Extract the (x, y) coordinate from the center of the cell holding the provided text.  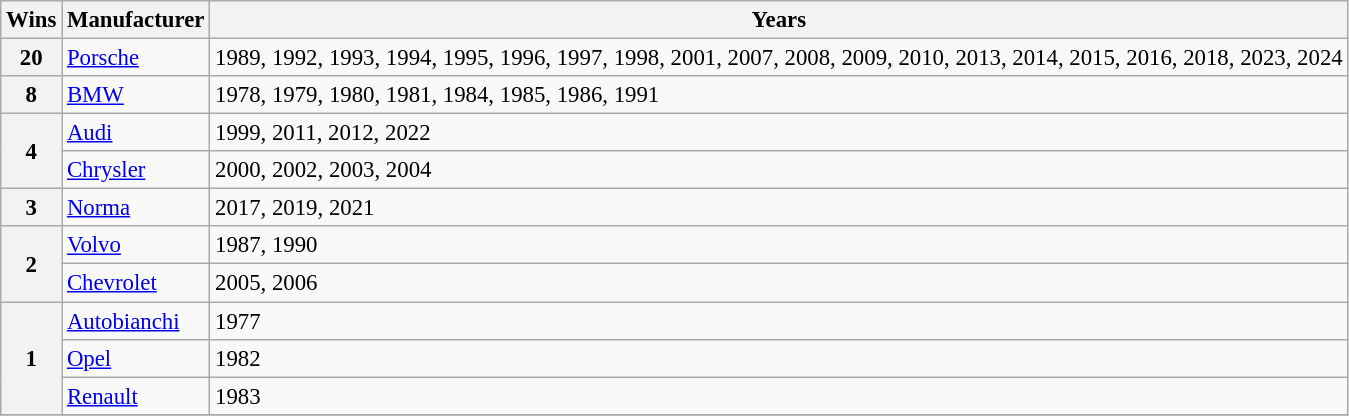
Chrysler (136, 170)
2000, 2002, 2003, 2004 (779, 170)
1982 (779, 358)
1987, 1990 (779, 245)
Years (779, 20)
Autobianchi (136, 321)
1983 (779, 396)
1989, 1992, 1993, 1994, 1995, 1996, 1997, 1998, 2001, 2007, 2008, 2009, 2010, 2013, 2014, 2015, 2016, 2018, 2023, 2024 (779, 58)
1 (32, 358)
2017, 2019, 2021 (779, 208)
1977 (779, 321)
Norma (136, 208)
4 (32, 152)
1999, 2011, 2012, 2022 (779, 133)
Renault (136, 396)
3 (32, 208)
Opel (136, 358)
20 (32, 58)
8 (32, 95)
Wins (32, 20)
1978, 1979, 1980, 1981, 1984, 1985, 1986, 1991 (779, 95)
BMW (136, 95)
Audi (136, 133)
Porsche (136, 58)
2005, 2006 (779, 283)
Manufacturer (136, 20)
Chevrolet (136, 283)
2 (32, 264)
Volvo (136, 245)
